Pinpoint the cell where the given text exists, returning its [X, Y] midpoint coordinate. 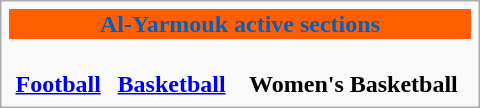
Football [58, 70]
Women's Basketball [354, 70]
Basketball [172, 70]
Al-Yarmouk active sections [240, 24]
